Return the (X, Y) coordinate for the center point of the cell that contains the specified text.  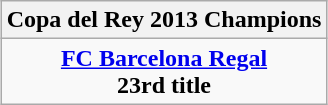
FC Barcelona Regal 23rd title (164, 72)
Copa del Rey 2013 Champions (164, 20)
